Scan for the cell matching the given text and deliver its [x, y] coordinate at center. 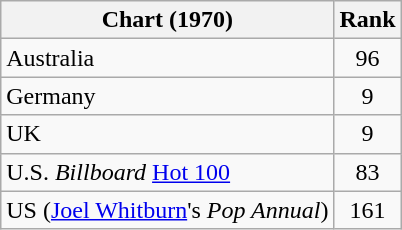
Australia [168, 58]
UK [168, 134]
96 [368, 58]
Rank [368, 20]
US (Joel Whitburn's Pop Annual) [168, 210]
Chart (1970) [168, 20]
Germany [168, 96]
83 [368, 172]
161 [368, 210]
U.S. Billboard Hot 100 [168, 172]
